Output the [X, Y] coordinate of the center of the cell containing the given text.  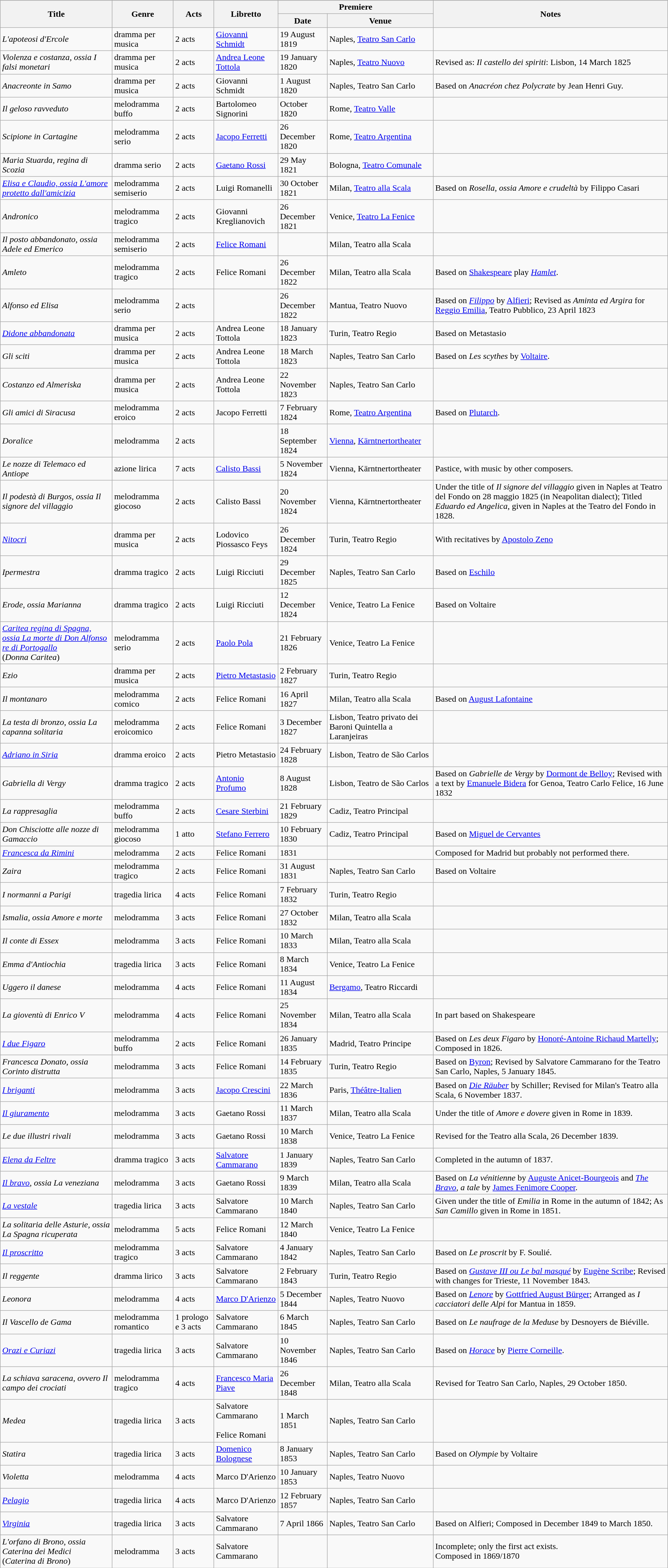
Medea [56, 1421]
Based on Les scythes by Voltaire. [550, 356]
dramma serio [143, 165]
Gabriella di Vergy [56, 783]
Revised for the Teatro alla Scala, 26 December 1839. [550, 1136]
Bergamo, Teatro Riccardi [380, 987]
melodramma eroicomico [143, 727]
I due Figaro [56, 1043]
Based on Eschilo [550, 572]
Cesare Sterbini [246, 811]
L'apoteosi d'Ercole [56, 39]
Based on Alfieri; Composed in December 1849 to March 1850. [550, 1523]
Francesca Donato, ossia Corinto distrutta [56, 1066]
29 December 1825 [303, 572]
Based on Gabrielle de Vergy by Dormont de Belloy; Revised with a text by Emanuele Bidera for Genoa, Teatro Carlo Felice, 16 June 1832 [550, 783]
20 November 1824 [303, 501]
I briganti [56, 1090]
Luigi Romanelli [246, 188]
Based on Byron; Revised by Salvatore Cammarano for the Teatro San Carlo, Naples, 5 January 1845. [550, 1066]
With recitatives by Apostolo Zeno [550, 539]
1 January 1839 [303, 1159]
Nitocri [56, 539]
8 March 1834 [303, 964]
Acts [194, 14]
Violetta [56, 1477]
Jacopo Crescini [246, 1090]
Paolo Pola [246, 643]
9 March 1839 [303, 1183]
26 January 1835 [303, 1043]
La solitaria delle Asturie, ossia La Spagna ricuperata [56, 1229]
Stefano Ferrero [246, 834]
Madrid, Teatro Principe [380, 1043]
I normanni a Parigi [56, 894]
Bologna, Teatro Comunale [380, 165]
melodramma comico [143, 698]
Elisa e Claudio, ossia L'amore protetto dall'amicizia [56, 188]
5 November 1824 [303, 469]
Ismalia, ossia Amore e morte [56, 918]
Il giuramento [56, 1113]
Ezio [56, 676]
La schiava saracena, ovvero Il campo dei crociati [56, 1383]
Based on Plutarch. [550, 413]
Scipione in Cartagine [56, 137]
27 October 1832 [303, 918]
8 August 1828 [303, 783]
Based on Lenore by Gottfried August Bürger; Arranged as I cacciatori delle Alpi for Mantua in 1859. [550, 1299]
Le nozze di Telemaco ed Antiope [56, 469]
18 January 1823 [303, 334]
1 atto [194, 834]
Uggero il danese [56, 987]
Based on Le proscrit by F. Soulié. [550, 1253]
melodramma eroico [143, 413]
Don Chisciotte alle nozze di Gamaccio [56, 834]
Caritea regina di Spagna, ossia La morte di Don Alfonso re di Portogallo(Donna Caritea) [56, 643]
Bartolomeo Signorini [246, 109]
19 August 1819 [303, 39]
Francesco Maria Piave [246, 1383]
31 August 1831 [303, 871]
Maria Stuarda, regina di Scozia [56, 165]
18 March 1823 [303, 356]
Erode, ossia Marianna [56, 605]
12 December 1824 [303, 605]
7 April 1866 [303, 1523]
10 February 1830 [303, 834]
22 March 1836 [303, 1090]
Andronico [56, 216]
Based on Gustave III ou Le bal masqué by Eugène Scribe; Revised with changes for Trieste, 11 November 1843. [550, 1276]
14 February 1835 [303, 1066]
Didone abbandonata [56, 334]
Il podestà di Burgos, ossia Il signore del villaggio [56, 501]
30 October 1821 [303, 188]
11 March 1837 [303, 1113]
11 August 1834 [303, 987]
7 acts [194, 469]
La gioventù di Enrico V [56, 1015]
Rome, Teatro Valle [380, 109]
Based on Anacréon chez Polycrate by Jean Henri Guy. [550, 86]
25 November 1834 [303, 1015]
Based on Rosella, ossia Amore e crudeltà by Filippo Casari [550, 188]
Anacreonte in Samo [56, 86]
1 prologo e 3 acts [194, 1322]
Completed in the autumn of 1837. [550, 1159]
La vestale [56, 1206]
26 December 1848 [303, 1383]
Based on Metastasio [550, 334]
Le due illustri rivali [56, 1136]
Il bravo, ossia La veneziana [56, 1183]
29 May 1821 [303, 165]
L'orfano di Brono, ossia Caterina dei Medici(Caterina di Brono) [56, 1551]
26 December 1824 [303, 539]
24 February 1828 [303, 755]
dramma lirico [143, 1276]
Il conte di Essex [56, 941]
azione lirica [143, 469]
Composed for Madrid but probably not performed there. [550, 853]
12 February 1857 [303, 1500]
Il reggente [56, 1276]
Based on August Lafontaine [550, 698]
19 January 1820 [303, 62]
Mantua, Teatro Nuovo [380, 305]
10 November 1846 [303, 1350]
Under the title of Amore e dovere given in Rome in 1839. [550, 1113]
2 February 1843 [303, 1276]
Venue [380, 21]
Giovanni Kreglianovich [246, 216]
La testa di bronzo, ossia La capanna solitaria [56, 727]
10 March 1840 [303, 1206]
Incomplete; only the first act exists.Composed in 1869/1870 [550, 1551]
Antonio Profumo [246, 783]
Based on Filippo by Alfieri; Revised as Aminta ed Argira for Reggio Emilia, Teatro Pubblico, 23 April 1823 [550, 305]
October 1820 [303, 109]
Leonora [56, 1299]
22 November 1823 [303, 385]
26 December 1820 [303, 137]
Revised for Teatro San Carlo, Naples, 29 October 1850. [550, 1383]
1 March 1851 [303, 1421]
Francesca da Rimini [56, 853]
2 February 1827 [303, 676]
Lodovico Piossasco Feys [246, 539]
Il montanaro [56, 698]
Based on Shakespeare play Hamlet. [550, 272]
Alfonso ed Elisa [56, 305]
Genre [143, 14]
Pelagio [56, 1500]
7 February 1824 [303, 413]
Based on Olympie by Voltaire [550, 1453]
Il proscritto [56, 1253]
8 January 1853 [303, 1453]
Domenico Bolognese [246, 1453]
Title [56, 14]
Premiere [355, 7]
Virginia [56, 1523]
Salvatore CammaranoFelice Romani [246, 1421]
Il Vascello de Gama [56, 1322]
3 December 1827 [303, 727]
Il posto abbandonato, ossia Adele ed Emerico [56, 244]
Zaira [56, 871]
Gli sciti [56, 356]
10 March 1833 [303, 941]
18 September 1824 [303, 441]
1831 [303, 853]
Emma d'Antiochia [56, 964]
Gli amici di Siracusa [56, 413]
dramma eroico [143, 755]
5 acts [194, 1229]
21 February 1829 [303, 811]
In part based on Shakespeare [550, 1015]
4 January 1842 [303, 1253]
Based on Les deux Figaro by Honoré-Antoine Richaud Martelly; Composed in 1826. [550, 1043]
Violenza e costanza, ossia I falsi monetari [56, 62]
Based on Horace by Pierre Corneille. [550, 1350]
Based on Le naufrage de la Meduse by Desnoyers de Biéville. [550, 1322]
5 December 1844 [303, 1299]
Based on Die Räuber by Schiller; Revised for Milan's Teatro alla Scala, 6 November 1837. [550, 1090]
Amleto [56, 272]
Statira [56, 1453]
Date [303, 21]
Adriano in Siria [56, 755]
La rappresaglia [56, 811]
Lisbon, Teatro privato dei Baroni Quintella a Laranjeiras [380, 727]
1 August 1820 [303, 86]
Libretto [246, 14]
10 January 1853 [303, 1477]
Pastice, with music by other composers. [550, 469]
6 March 1845 [303, 1322]
melodramma romantico [143, 1322]
21 February 1826 [303, 643]
12 March 1840 [303, 1229]
Based on La vénitienne by Auguste Anicet-Bourgeois and The Bravo, a tale by James Fenimore Cooper. [550, 1183]
7 February 1832 [303, 894]
Ipermestra [56, 572]
Costanzo ed Almeriska [56, 385]
16 April 1827 [303, 698]
Based on Miguel de Cervantes [550, 834]
Revised as: Il castello dei spiriti: Lisbon, 14 March 1825 [550, 62]
Il geloso ravveduto [56, 109]
Notes [550, 14]
Orazi e Curiazi [56, 1350]
Elena da Feltre [56, 1159]
Doralice [56, 441]
26 December 1821 [303, 216]
Given under the title of Emilia in Rome in the autumn of 1842; As San Camillo given in Rome in 1851. [550, 1206]
10 March 1838 [303, 1136]
Paris, Théâtre-Italien [380, 1090]
